Extract the [X, Y] coordinate from the center of the cell holding the provided text.  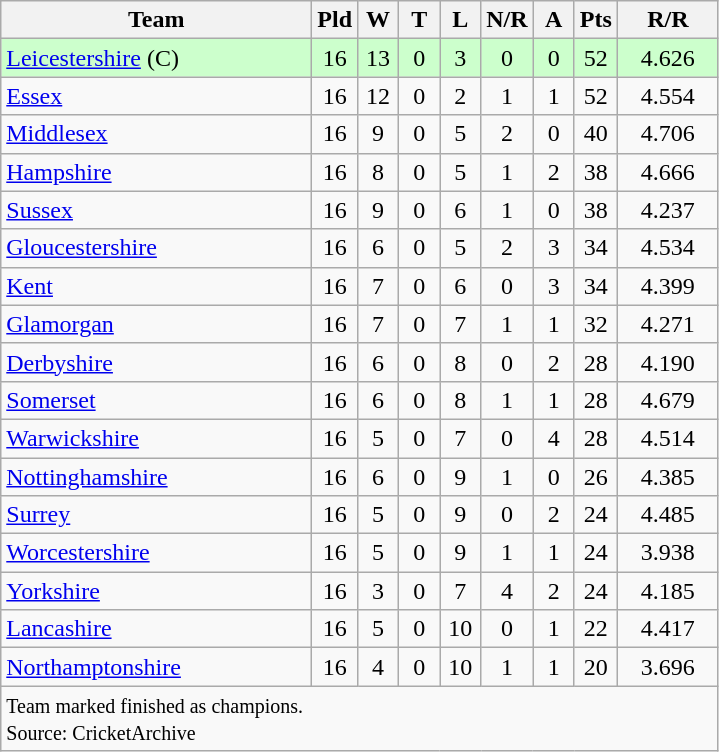
40 [596, 134]
4.666 [668, 172]
Yorkshire [156, 591]
Surrey [156, 515]
4.534 [668, 248]
4.237 [668, 210]
Nottinghamshire [156, 477]
4.679 [668, 400]
4.626 [668, 58]
4.385 [668, 477]
12 [378, 96]
32 [596, 324]
Kent [156, 286]
22 [596, 629]
A [554, 20]
4.190 [668, 362]
4.185 [668, 591]
R/R [668, 20]
Somerset [156, 400]
T [420, 20]
4.706 [668, 134]
Pld [335, 20]
20 [596, 667]
N/R [507, 20]
3.696 [668, 667]
Leicestershire (C) [156, 58]
4.514 [668, 438]
13 [378, 58]
4.485 [668, 515]
4.399 [668, 286]
Lancashire [156, 629]
Warwickshire [156, 438]
L [460, 20]
Sussex [156, 210]
Northamptonshire [156, 667]
4.554 [668, 96]
Team marked finished as champions.Source: CricketArchive [360, 718]
Worcestershire [156, 553]
4.271 [668, 324]
Derbyshire [156, 362]
Gloucestershire [156, 248]
Team [156, 20]
Glamorgan [156, 324]
4.417 [668, 629]
Essex [156, 96]
Hampshire [156, 172]
Pts [596, 20]
3.938 [668, 553]
26 [596, 477]
W [378, 20]
Middlesex [156, 134]
